Locate the cell with the specified text and output its (X, Y) center coordinate. 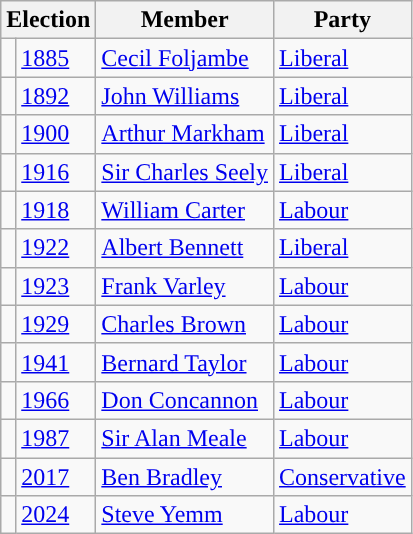
Bernard Taylor (185, 362)
1918 (56, 210)
Sir Charles Seely (185, 172)
1923 (56, 286)
John Williams (185, 96)
Steve Yemm (185, 515)
1892 (56, 96)
Cecil Foljambe (185, 58)
1922 (56, 248)
1916 (56, 172)
Frank Varley (185, 286)
1966 (56, 400)
Party (343, 20)
1987 (56, 438)
Don Concannon (185, 400)
1900 (56, 134)
Member (185, 20)
1929 (56, 324)
Election (48, 20)
Conservative (343, 477)
Sir Alan Meale (185, 438)
William Carter (185, 210)
1885 (56, 58)
2017 (56, 477)
Ben Bradley (185, 477)
Arthur Markham (185, 134)
Albert Bennett (185, 248)
Charles Brown (185, 324)
1941 (56, 362)
2024 (56, 515)
